Return the (x, y) coordinate for the center point of the cell that contains the specified text.  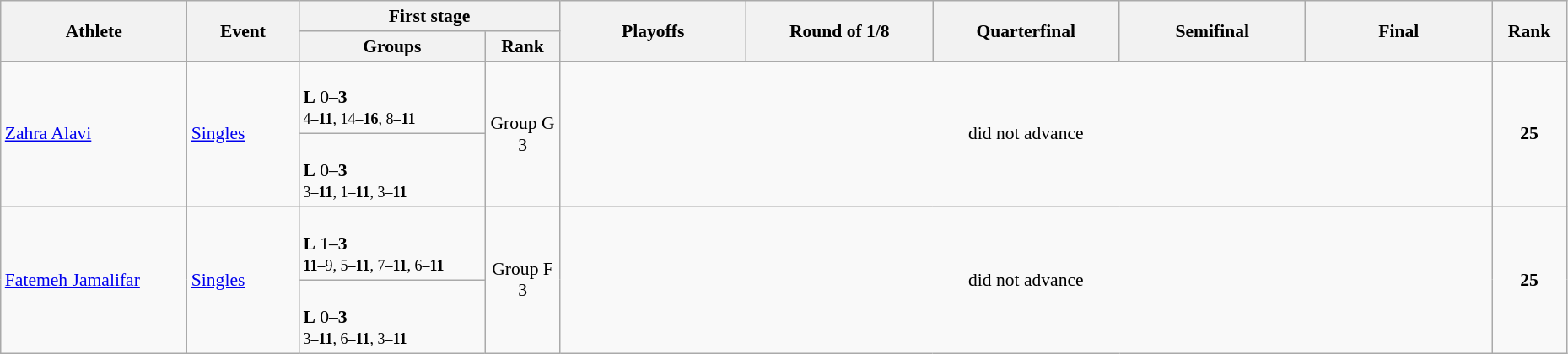
Group G3 (522, 133)
L 0–34–11, 14–16, 8–11 (391, 98)
Groups (391, 46)
Group F3 (522, 280)
Athlete (94, 30)
Fatemeh Jamalifar (94, 280)
Zahra Alavi (94, 133)
Semifinal (1213, 30)
L 0–33–11, 1–11, 3–11 (391, 170)
Final (1398, 30)
L 1–311–9, 5–11, 7–11, 6–11 (391, 244)
L 0–33–11, 6–11, 3–11 (391, 317)
Round of 1/8 (840, 30)
Event (243, 30)
Playoffs (653, 30)
First stage (428, 16)
Quarterfinal (1026, 30)
